Output the (x, y) coordinate of the center of the cell containing the given text.  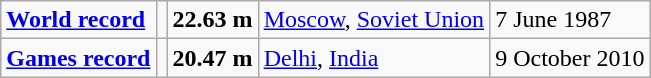
22.63 m (212, 20)
Delhi, India (374, 58)
Games record (78, 58)
9 October 2010 (570, 58)
Moscow, Soviet Union (374, 20)
20.47 m (212, 58)
World record (78, 20)
7 June 1987 (570, 20)
